Determine the (X, Y) coordinate at the center of the cell enclosing the given text.  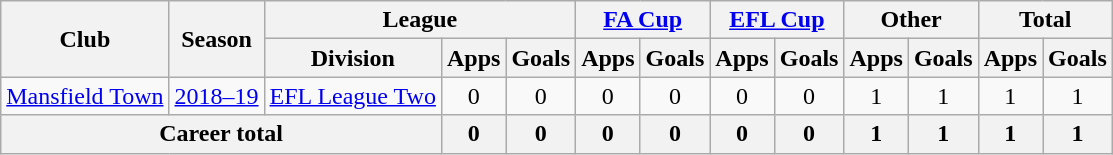
EFL Cup (777, 20)
2018–19 (216, 96)
Career total (222, 134)
Club (85, 39)
Total (1045, 20)
Season (216, 39)
EFL League Two (352, 96)
FA Cup (643, 20)
Mansfield Town (85, 96)
Division (352, 58)
Other (911, 20)
League (420, 20)
